Extract the [x, y] coordinate from the center of the cell holding the provided text.  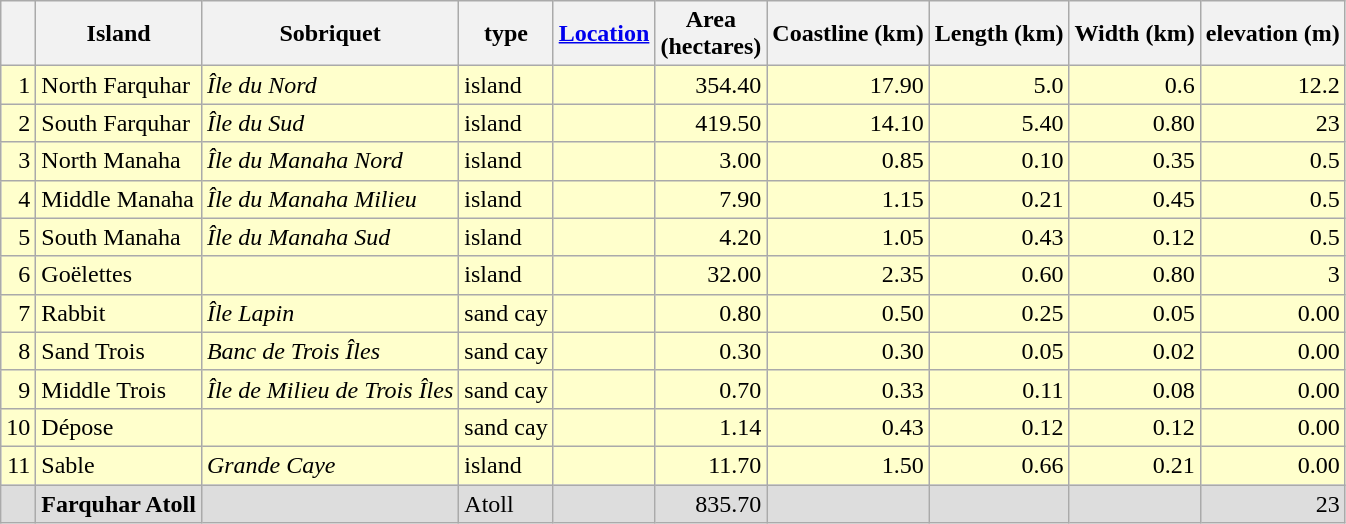
Île Lapin [330, 313]
11 [18, 465]
6 [18, 275]
8 [18, 351]
32.00 [711, 275]
1.15 [848, 199]
Location [604, 34]
12.2 [1272, 85]
0.35 [1134, 161]
Width (km) [1134, 34]
Area(hectares) [711, 34]
North Farquhar [119, 85]
type [506, 34]
0.10 [999, 161]
5 [18, 237]
Atoll [506, 503]
Sable [119, 465]
Goëlettes [119, 275]
0.11 [999, 389]
Île du Manaha Milieu [330, 199]
7 [18, 313]
Grande Caye [330, 465]
Coastline (km) [848, 34]
4 [18, 199]
2.35 [848, 275]
3.00 [711, 161]
1.14 [711, 427]
0.45 [1134, 199]
North Manaha [119, 161]
Île du Manaha Sud [330, 237]
Île de Milieu de Trois Îles [330, 389]
Middle Manaha [119, 199]
Sobriquet [330, 34]
0.85 [848, 161]
Sand Trois [119, 351]
Rabbit [119, 313]
354.40 [711, 85]
4.20 [711, 237]
419.50 [711, 123]
Length (km) [999, 34]
0.02 [1134, 351]
17.90 [848, 85]
0.70 [711, 389]
Banc de Trois Îles [330, 351]
1 [18, 85]
5.0 [999, 85]
Île du Nord [330, 85]
14.10 [848, 123]
Dépose [119, 427]
7.90 [711, 199]
1.05 [848, 237]
9 [18, 389]
Île du Manaha Nord [330, 161]
South Farquhar [119, 123]
1.50 [848, 465]
Farquhar Atoll [119, 503]
2 [18, 123]
Middle Trois [119, 389]
Île du Sud [330, 123]
Island [119, 34]
0.60 [999, 275]
0.50 [848, 313]
11.70 [711, 465]
0.08 [1134, 389]
0.6 [1134, 85]
5.40 [999, 123]
0.66 [999, 465]
South Manaha [119, 237]
835.70 [711, 503]
0.25 [999, 313]
10 [18, 427]
elevation (m) [1272, 34]
0.33 [848, 389]
